Locate the cell with the specified text and output its [X, Y] center coordinate. 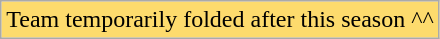
Team temporarily folded after this season ^^ [220, 20]
